From the cell containing the given text, extract its center point as (x, y) coordinate. 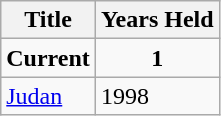
1 (157, 58)
Current (48, 58)
Title (48, 20)
Judan (48, 96)
1998 (157, 96)
Years Held (157, 20)
